Find where the given text appears and provide that cell's center as [x, y] coordinate. 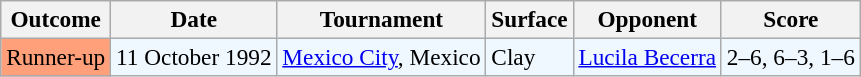
Clay [530, 57]
Outcome [56, 19]
Surface [530, 19]
2–6, 6–3, 1–6 [790, 57]
Score [790, 19]
Mexico City, Mexico [382, 57]
Opponent [647, 19]
Tournament [382, 19]
Date [194, 19]
11 October 1992 [194, 57]
Lucila Becerra [647, 57]
Runner-up [56, 57]
